Search for the cell housing the specified text and yield its (x, y) center coordinate. 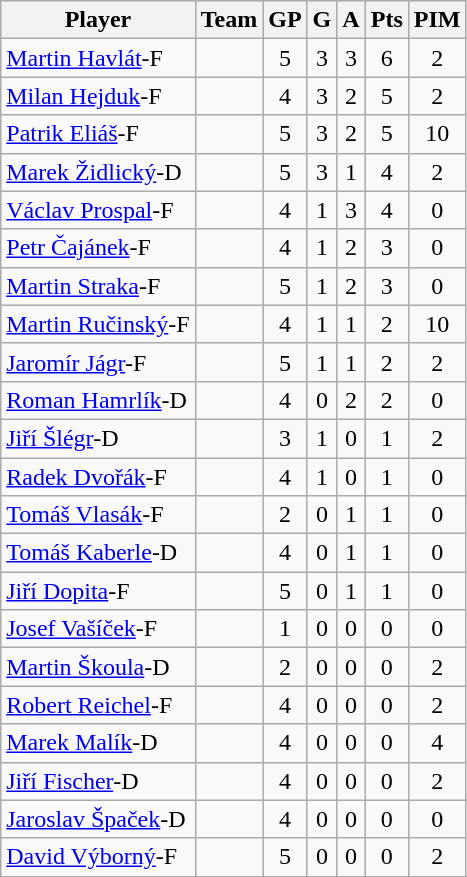
PIM (437, 20)
Patrik Eliáš-F (98, 134)
Jiří Šlégr-D (98, 438)
Milan Hejduk-F (98, 96)
Jiří Fischer-D (98, 781)
Martin Škoula-D (98, 667)
Team (229, 20)
Robert Reichel-F (98, 705)
Martin Ručinský-F (98, 324)
6 (386, 58)
Roman Hamrlík-D (98, 400)
Martin Straka-F (98, 286)
GP (285, 20)
Petr Čajánek-F (98, 248)
Tomáš Vlasák-F (98, 515)
Václav Prospal-F (98, 210)
Marek Malík-D (98, 743)
Jaroslav Špaček-D (98, 819)
Jiří Dopita-F (98, 591)
Jaromír Jágr-F (98, 362)
Marek Židlický-D (98, 172)
Martin Havlát-F (98, 58)
David Výborný-F (98, 857)
Tomáš Kaberle-D (98, 553)
A (351, 20)
Radek Dvořák-F (98, 477)
Pts (386, 20)
Josef Vašíček-F (98, 629)
Player (98, 20)
G (322, 20)
